Identify which cell holds the provided text, then report its (X, Y) central coordinate. 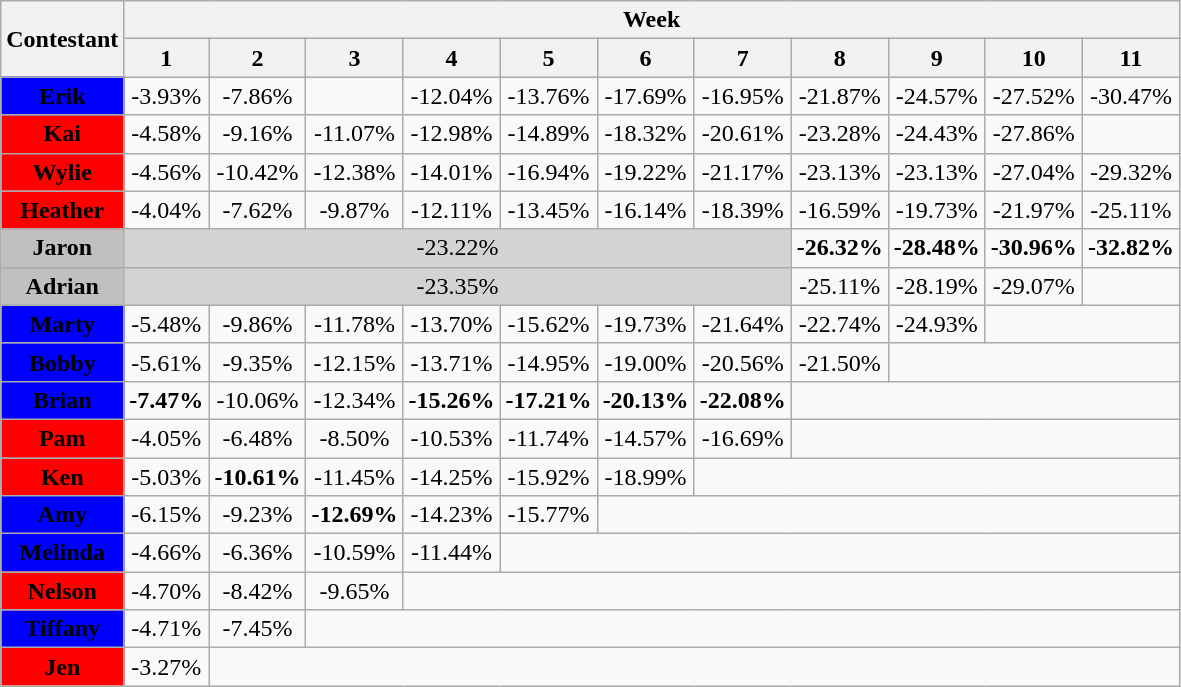
-13.45% (548, 210)
1 (166, 58)
-18.99% (646, 477)
-24.57% (936, 96)
-24.93% (936, 324)
-15.62% (548, 324)
-16.95% (742, 96)
Amy (62, 515)
-9.86% (258, 324)
-15.77% (548, 515)
-16.59% (840, 210)
-9.87% (354, 210)
Melinda (62, 553)
Kai (62, 134)
-10.61% (258, 477)
-11.44% (452, 553)
-10.06% (258, 400)
-4.70% (166, 591)
-20.61% (742, 134)
6 (646, 58)
-14.95% (548, 362)
-3.27% (166, 667)
-29.07% (1034, 286)
Jen (62, 667)
-11.78% (354, 324)
-23.22% (458, 248)
Heather (62, 210)
-23.28% (840, 134)
-24.43% (936, 134)
-21.97% (1034, 210)
-12.11% (452, 210)
Ken (62, 477)
3 (354, 58)
-4.71% (166, 629)
11 (1130, 58)
2 (258, 58)
-28.48% (936, 248)
Brian (62, 400)
-15.92% (548, 477)
-19.00% (646, 362)
-5.61% (166, 362)
-11.07% (354, 134)
-29.32% (1130, 172)
-9.65% (354, 591)
-18.32% (646, 134)
-7.47% (166, 400)
-12.15% (354, 362)
-4.66% (166, 553)
5 (548, 58)
-30.96% (1034, 248)
-9.16% (258, 134)
-21.64% (742, 324)
-27.52% (1034, 96)
-5.03% (166, 477)
Bobby (62, 362)
-22.08% (742, 400)
-10.53% (452, 438)
-13.76% (548, 96)
-9.23% (258, 515)
-20.13% (646, 400)
-16.94% (548, 172)
-4.58% (166, 134)
-10.59% (354, 553)
-32.82% (1130, 248)
-14.89% (548, 134)
-12.04% (452, 96)
-6.15% (166, 515)
7 (742, 58)
-15.26% (452, 400)
-22.74% (840, 324)
-16.14% (646, 210)
-26.32% (840, 248)
Contestant (62, 39)
Nelson (62, 591)
-12.69% (354, 515)
-27.86% (1034, 134)
-20.56% (742, 362)
Wylie (62, 172)
-4.05% (166, 438)
-11.45% (354, 477)
-6.36% (258, 553)
-7.45% (258, 629)
-14.01% (452, 172)
-8.50% (354, 438)
-7.62% (258, 210)
-21.87% (840, 96)
-11.74% (548, 438)
-12.34% (354, 400)
10 (1034, 58)
-28.19% (936, 286)
-3.93% (166, 96)
Tiffany (62, 629)
Pam (62, 438)
-21.17% (742, 172)
-5.48% (166, 324)
-13.70% (452, 324)
-13.71% (452, 362)
-16.69% (742, 438)
-6.48% (258, 438)
Erik (62, 96)
-18.39% (742, 210)
-17.21% (548, 400)
-7.86% (258, 96)
-17.69% (646, 96)
-12.38% (354, 172)
-12.98% (452, 134)
Week (652, 20)
-30.47% (1130, 96)
-14.57% (646, 438)
-19.22% (646, 172)
-14.23% (452, 515)
Marty (62, 324)
-9.35% (258, 362)
-21.50% (840, 362)
-4.04% (166, 210)
Jaron (62, 248)
-8.42% (258, 591)
4 (452, 58)
9 (936, 58)
-4.56% (166, 172)
-14.25% (452, 477)
Adrian (62, 286)
8 (840, 58)
-23.35% (458, 286)
-10.42% (258, 172)
-27.04% (1034, 172)
